Scan for the cell matching the given text and deliver its (X, Y) coordinate at center. 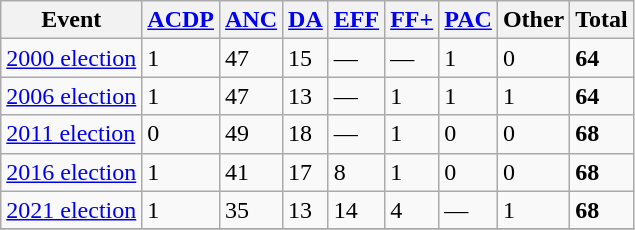
15 (306, 58)
4 (412, 210)
2021 election (72, 210)
2016 election (72, 172)
EFF (356, 20)
35 (250, 210)
ANC (250, 20)
41 (250, 172)
Other (533, 20)
17 (306, 172)
DA (306, 20)
14 (356, 210)
49 (250, 134)
2011 election (72, 134)
FF+ (412, 20)
8 (356, 172)
ACDP (181, 20)
18 (306, 134)
Total (602, 20)
2006 election (72, 96)
2000 election (72, 58)
PAC (468, 20)
Event (72, 20)
